Search for the cell housing the specified text and yield its [X, Y] center coordinate. 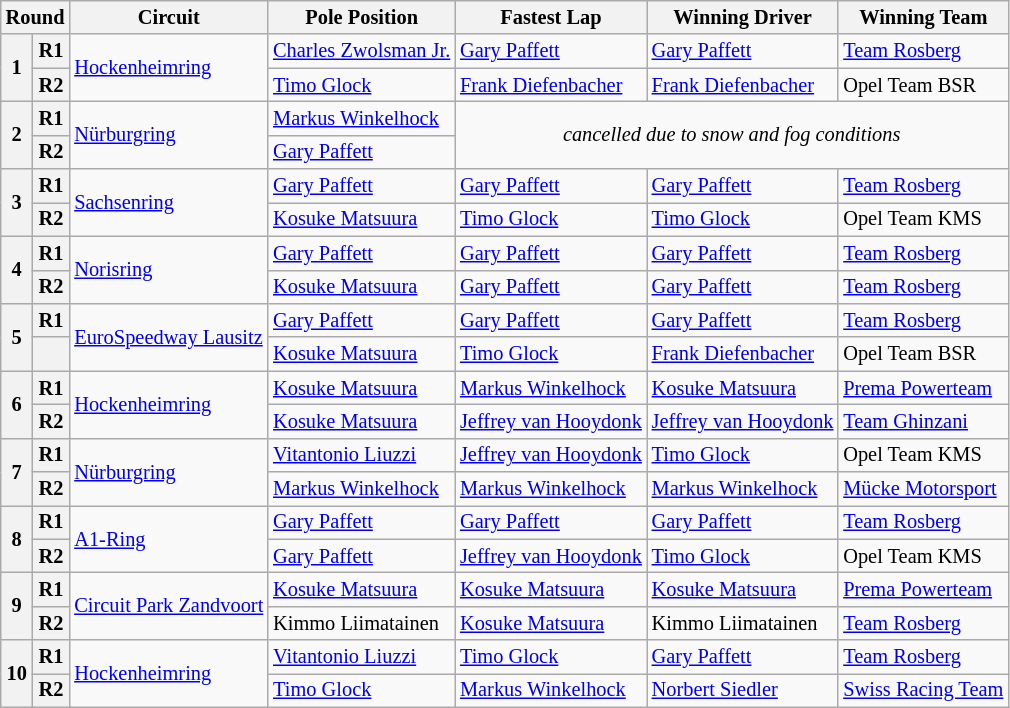
Norbert Siedler [743, 690]
6 [17, 404]
Circuit [168, 17]
Charles Zwolsman Jr. [362, 51]
2 [17, 134]
4 [17, 270]
3 [17, 202]
cancelled due to snow and fog conditions [732, 134]
Fastest Lap [551, 17]
Team Ghinzani [923, 421]
9 [17, 606]
8 [17, 538]
5 [17, 336]
1 [17, 68]
EuroSpeedway Lausitz [168, 336]
Winning Driver [743, 17]
Swiss Racing Team [923, 690]
7 [17, 472]
10 [17, 674]
Round [36, 17]
Mücke Motorsport [923, 489]
Winning Team [923, 17]
Circuit Park Zandvoort [168, 606]
Norisring [168, 270]
Sachsenring [168, 202]
A1-Ring [168, 538]
Pole Position [362, 17]
